Capture the cell that displays the provided text and extract its (X, Y) central coordinate. 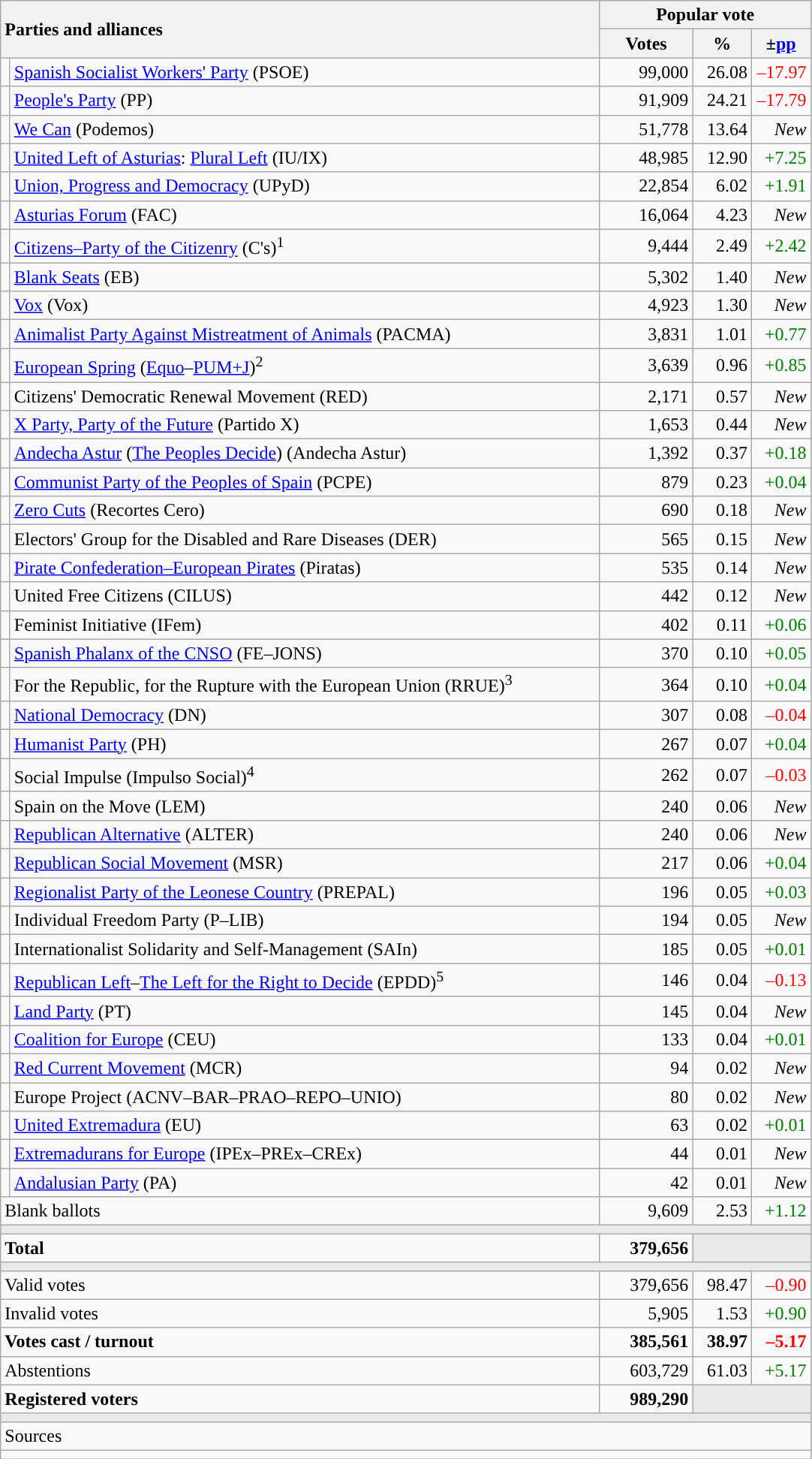
26.08 (722, 72)
+7.25 (780, 158)
–5.17 (780, 1342)
Coalition for Europe (CEU) (305, 1039)
+0.05 (780, 653)
Europe Project (ACNV–BAR–PRAO–REPO–UNIO) (305, 1097)
133 (646, 1039)
Internationalist Solidarity and Self-Management (SAIn) (305, 949)
262 (646, 775)
Feminist Initiative (IFem) (305, 625)
0.15 (722, 539)
98.47 (722, 1285)
Registered voters (300, 1399)
–0.03 (780, 775)
Union, Progress and Democracy (UPyD) (305, 186)
16,064 (646, 215)
690 (646, 511)
2.49 (722, 246)
Citizens–Party of the Citizenry (C's)1 (305, 246)
217 (646, 864)
+0.06 (780, 625)
6.02 (722, 186)
385,561 (646, 1342)
9,444 (646, 246)
Electors' Group for the Disabled and Rare Diseases (DER) (305, 539)
Social Impulse (Impulso Social)4 (305, 775)
+1.12 (780, 1211)
Land Party (PT) (305, 1011)
X Party, Party of the Future (Partido X) (305, 425)
1,392 (646, 454)
Communist Party of the Peoples of Spain (PCPE) (305, 482)
Individual Freedom Party (P–LIB) (305, 921)
91,909 (646, 101)
Zero Cuts (Recortes Cero) (305, 511)
0.37 (722, 454)
0.11 (722, 625)
13.64 (722, 129)
989,290 (646, 1399)
61.03 (722, 1370)
1.40 (722, 277)
Citizens' Democratic Renewal Movement (RED) (305, 396)
48,985 (646, 158)
5,905 (646, 1313)
0.12 (722, 596)
879 (646, 482)
51,778 (646, 129)
National Democracy (DN) (305, 716)
94 (646, 1068)
Red Current Movement (MCR) (305, 1068)
0.14 (722, 568)
63 (646, 1126)
% (722, 44)
4.23 (722, 215)
Blank ballots (300, 1211)
–0.90 (780, 1285)
565 (646, 539)
–0.04 (780, 716)
1,653 (646, 425)
United Extremadura (EU) (305, 1126)
2,171 (646, 396)
0.44 (722, 425)
12.90 (722, 158)
Abstentions (300, 1370)
0.18 (722, 511)
Valid votes (300, 1285)
+0.03 (780, 892)
Spanish Socialist Workers' Party (PSOE) (305, 72)
4,923 (646, 306)
38.97 (722, 1342)
Regionalist Party of the Leonese Country (PREPAL) (305, 892)
2.53 (722, 1211)
Animalist Party Against Mistreatment of Animals (PACMA) (305, 334)
+0.18 (780, 454)
0.23 (722, 482)
5,302 (646, 277)
+0.90 (780, 1313)
Invalid votes (300, 1313)
+2.42 (780, 246)
99,000 (646, 72)
Extremadurans for Europe (IPEx–PREx–CREx) (305, 1154)
Vox (Vox) (305, 306)
Pirate Confederation–European Pirates (Piratas) (305, 568)
–17.79 (780, 101)
Republican Alternative (ALTER) (305, 834)
Parties and alliances (300, 29)
0.08 (722, 716)
Humanist Party (PH) (305, 744)
United Left of Asturias: Plural Left (IU/IX) (305, 158)
Republican Social Movement (MSR) (305, 864)
Republican Left–The Left for the Right to Decide (EPDD)5 (305, 981)
3,639 (646, 365)
24.21 (722, 101)
307 (646, 716)
0.57 (722, 396)
+0.77 (780, 334)
–17.97 (780, 72)
9,609 (646, 1211)
1.53 (722, 1313)
Popular vote (705, 15)
Andalusian Party (PA) (305, 1183)
442 (646, 596)
267 (646, 744)
±pp (780, 44)
42 (646, 1183)
3,831 (646, 334)
Spanish Phalanx of the CNSO (FE–JONS) (305, 653)
Total (300, 1248)
535 (646, 568)
European Spring (Equo–PUM+J)2 (305, 365)
603,729 (646, 1370)
364 (646, 685)
Spain on the Move (LEM) (305, 806)
Asturias Forum (FAC) (305, 215)
–0.13 (780, 981)
145 (646, 1011)
0.96 (722, 365)
For the Republic, for the Rupture with the European Union (RRUE)3 (305, 685)
370 (646, 653)
194 (646, 921)
United Free Citizens (CILUS) (305, 596)
402 (646, 625)
44 (646, 1154)
Votes cast / turnout (300, 1342)
+0.85 (780, 365)
196 (646, 892)
Andecha Astur (The Peoples Decide) (Andecha Astur) (305, 454)
Sources (405, 1436)
+5.17 (780, 1370)
1.30 (722, 306)
Votes (646, 44)
185 (646, 949)
People's Party (PP) (305, 101)
80 (646, 1097)
We Can (Podemos) (305, 129)
Blank Seats (EB) (305, 277)
+1.91 (780, 186)
1.01 (722, 334)
146 (646, 981)
22,854 (646, 186)
